Extract the [X, Y] coordinate from the center of the cell holding the provided text.  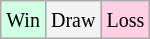
Win [24, 20]
Draw [72, 20]
Loss [126, 20]
